Pinpoint the cell where the given text exists, returning its (X, Y) midpoint coordinate. 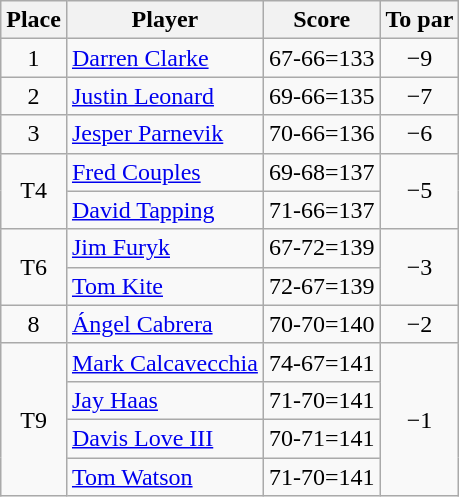
−5 (420, 191)
71-66=137 (322, 210)
T9 (34, 419)
67-72=139 (322, 248)
−3 (420, 267)
2 (34, 96)
Jim Furyk (164, 248)
Mark Calcavecchia (164, 362)
Tom Kite (164, 286)
David Tapping (164, 210)
69-66=135 (322, 96)
T6 (34, 267)
Ángel Cabrera (164, 324)
8 (34, 324)
Justin Leonard (164, 96)
Player (164, 20)
72-67=139 (322, 286)
Place (34, 20)
−2 (420, 324)
67-66=133 (322, 58)
Fred Couples (164, 172)
−9 (420, 58)
T4 (34, 191)
74-67=141 (322, 362)
To par (420, 20)
−1 (420, 419)
−6 (420, 134)
1 (34, 58)
3 (34, 134)
Davis Love III (164, 438)
Jesper Parnevik (164, 134)
70-71=141 (322, 438)
70-70=140 (322, 324)
−7 (420, 96)
69-68=137 (322, 172)
Tom Watson (164, 477)
70-66=136 (322, 134)
Darren Clarke (164, 58)
Score (322, 20)
Jay Haas (164, 400)
